Locate the cell with the specified text and output its [X, Y] center coordinate. 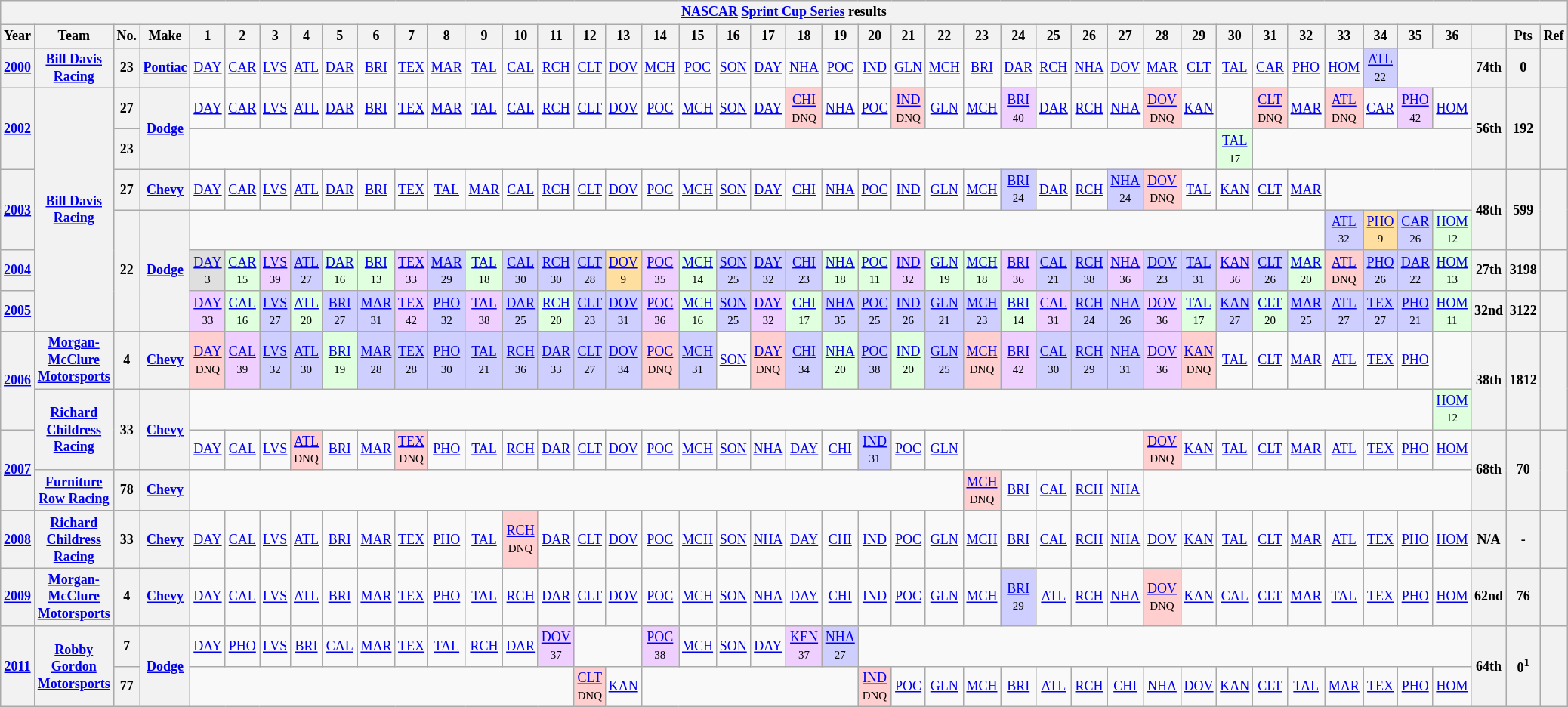
77 [127, 687]
3198 [1523, 270]
18 [804, 36]
CAL21 [1054, 270]
2008 [18, 539]
HOM11 [1452, 311]
CAR15 [242, 270]
2007 [18, 470]
2009 [18, 597]
BRI42 [1018, 360]
76 [1523, 597]
PHO21 [1415, 311]
20 [875, 36]
CAL31 [1054, 311]
15 [698, 36]
NHA27 [840, 646]
NASCAR Sprint Cup Series results [784, 12]
MAR20 [1306, 270]
11 [556, 36]
2002 [18, 128]
9 [484, 36]
KANDNQ [1199, 360]
POC25 [875, 311]
BRI36 [1018, 270]
1 [208, 36]
PHO9 [1381, 230]
MCH18 [982, 270]
POC35 [660, 270]
GLN21 [944, 311]
TEX28 [412, 360]
NHA31 [1125, 360]
DOV9 [623, 270]
DOV23 [1162, 270]
TAL18 [484, 270]
BRI24 [1018, 190]
NHA24 [1125, 190]
TEXDNQ [412, 450]
TAL21 [484, 360]
CLT27 [589, 360]
DOV31 [623, 311]
599 [1523, 210]
25 [1054, 36]
BRI29 [1018, 597]
CHIDNQ [804, 109]
CHI17 [804, 311]
HOM13 [1452, 270]
PHO42 [1415, 109]
DAY3 [208, 270]
BRI40 [1018, 109]
CHI34 [804, 360]
DAY33 [208, 311]
Team [74, 36]
14 [660, 36]
ATL20 [307, 311]
POC36 [660, 311]
MAR28 [376, 360]
PHO32 [446, 311]
LVS39 [275, 270]
BRI13 [376, 270]
CLT28 [589, 270]
IND31 [875, 450]
1812 [1523, 381]
38th [1489, 381]
NHA36 [1125, 270]
DAR25 [521, 311]
DAR33 [556, 360]
19 [840, 36]
3 [275, 36]
RCH24 [1089, 311]
Year [18, 36]
62nd [1489, 597]
MAR29 [446, 270]
KAN36 [1235, 270]
24 [1018, 36]
MCH23 [982, 311]
64th [1489, 666]
28 [1162, 36]
Furniture Row Racing [74, 490]
RCH38 [1089, 270]
RCHDNQ [521, 539]
TEX27 [1381, 311]
6 [376, 36]
2005 [18, 311]
12 [589, 36]
IND32 [909, 270]
CAR26 [1415, 230]
TAL38 [484, 311]
MAR31 [376, 311]
CLT20 [1270, 311]
RCH30 [556, 270]
2006 [18, 381]
70 [1523, 470]
MCH31 [698, 360]
MAR25 [1306, 311]
ATL32 [1344, 230]
DOV34 [623, 360]
BRI14 [1018, 311]
KAN27 [1235, 311]
29 [1199, 36]
TEX33 [412, 270]
CLT23 [589, 311]
NHA35 [840, 311]
GLN19 [944, 270]
ATL30 [307, 360]
POC11 [875, 270]
PHO26 [1381, 270]
10 [521, 36]
30 [1235, 36]
CAL39 [242, 360]
TAL31 [1199, 270]
2 [242, 36]
35 [1415, 36]
2004 [18, 270]
BRI19 [340, 360]
2000 [18, 68]
2003 [18, 210]
Ref [1554, 36]
RCH20 [556, 311]
34 [1381, 36]
LVS32 [275, 360]
8 [446, 36]
IND20 [909, 360]
MCH16 [698, 311]
78 [127, 490]
56th [1489, 128]
NHA18 [840, 270]
48th [1489, 210]
17 [768, 36]
No. [127, 36]
2011 [18, 666]
13 [623, 36]
Pontiac [165, 68]
MCH14 [698, 270]
0 [1523, 68]
NHA26 [1125, 311]
GLN25 [944, 360]
68th [1489, 470]
RCH36 [521, 360]
74th [1489, 68]
Robby Gordon Motorsports [74, 666]
TEX42 [412, 311]
32 [1306, 36]
36 [1452, 36]
CHI23 [804, 270]
N/A [1489, 539]
PHO30 [446, 360]
192 [1523, 128]
31 [1270, 36]
KEN37 [804, 646]
26 [1089, 36]
5 [340, 36]
NHA20 [840, 360]
16 [733, 36]
Make [165, 36]
CAL16 [242, 311]
- [1523, 539]
RCH29 [1089, 360]
21 [909, 36]
CLT26 [1270, 270]
32nd [1489, 311]
LVS27 [275, 311]
IND26 [909, 311]
Pts [1523, 36]
POCDNQ [660, 360]
DOV37 [556, 646]
DAR22 [1415, 270]
3122 [1523, 311]
01 [1523, 666]
BRI27 [340, 311]
27th [1489, 270]
ATL22 [1381, 68]
DAR16 [340, 270]
